Determine the [x, y] coordinate at the center of the cell enclosing the given text.  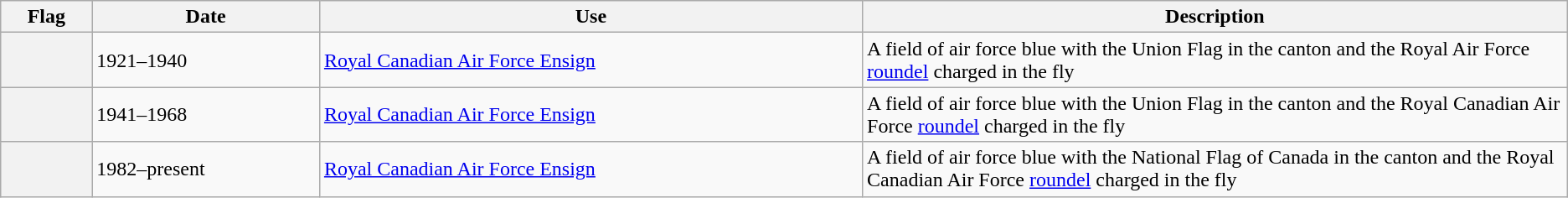
Use [591, 17]
A field of air force blue with the National Flag of Canada in the canton and the Royal Canadian Air Force roundel charged in the fly [1215, 169]
Description [1215, 17]
Flag [47, 17]
A field of air force blue with the Union Flag in the canton and the Royal Canadian Air Force roundel charged in the fly [1215, 114]
A field of air force blue with the Union Flag in the canton and the Royal Air Force roundel charged in the fly [1215, 60]
Date [206, 17]
1941–1968 [206, 114]
1982–present [206, 169]
1921–1940 [206, 60]
